Output the [X, Y] coordinate of the center of the cell containing the given text.  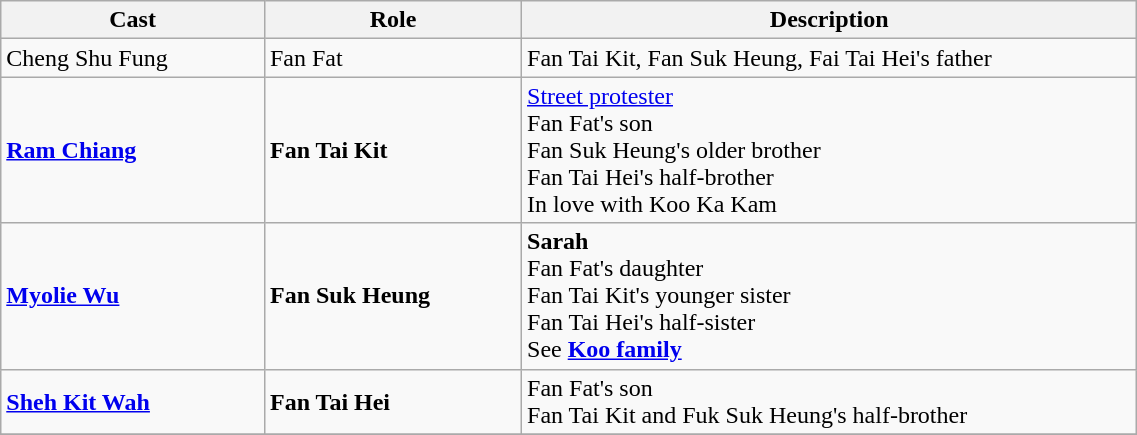
Fan Fat's sonFan Tai Kit and Fuk Suk Heung's half-brother [830, 402]
Cast [133, 20]
SarahFan Fat's daughterFan Tai Kit's younger sisterFan Tai Hei's half-sisterSee Koo family [830, 296]
Fan Tai Kit [392, 150]
Description [830, 20]
Fan Tai Kit, Fan Suk Heung, Fai Tai Hei's father [830, 58]
Ram Chiang [133, 150]
Cheng Shu Fung [133, 58]
Fan Fat [392, 58]
Role [392, 20]
Fan Suk Heung [392, 296]
Sheh Kit Wah [133, 402]
Fan Tai Hei [392, 402]
Myolie Wu [133, 296]
Street protesterFan Fat's sonFan Suk Heung's older brotherFan Tai Hei's half-brotherIn love with Koo Ka Kam [830, 150]
